For the text-containing cell, return its midpoint in [x, y] coordinate format. 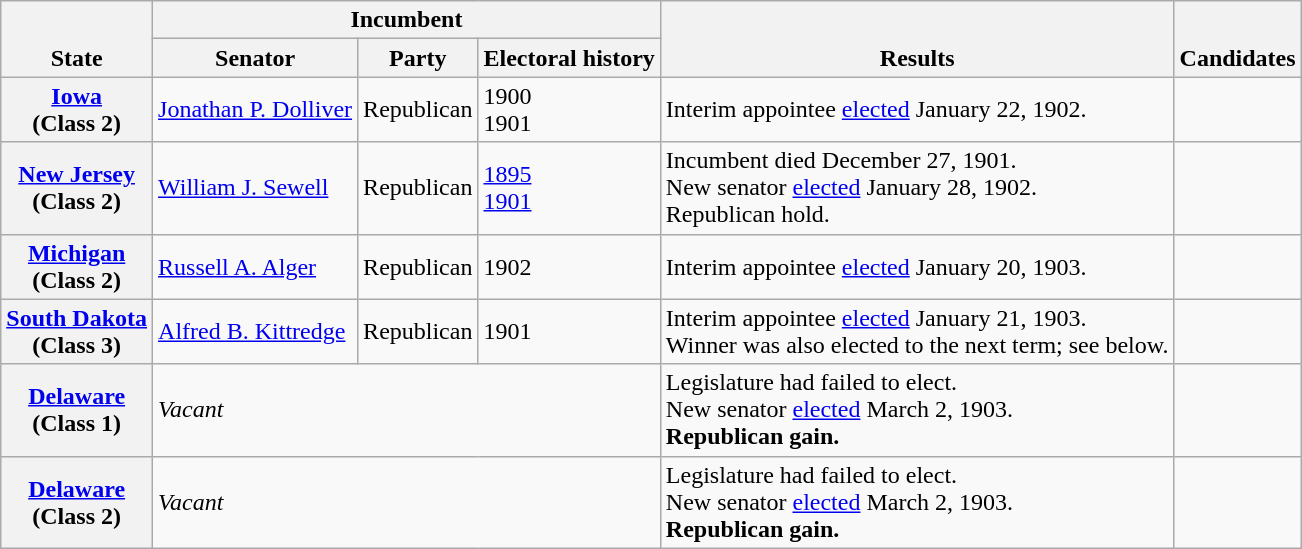
Michigan(Class 2) [77, 266]
Interim appointee elected January 22, 1902. [917, 110]
1902 [569, 266]
Party [418, 58]
18951901 [569, 188]
Incumbent died December 27, 1901.New senator elected January 28, 1902.Republican hold. [917, 188]
Delaware(Class 1) [77, 410]
State [77, 39]
Delaware(Class 2) [77, 502]
Senator [256, 58]
New Jersey(Class 2) [77, 188]
Results [917, 39]
South Dakota(Class 3) [77, 332]
Iowa(Class 2) [77, 110]
1901 [569, 332]
Electoral history [569, 58]
Alfred B. Kittredge [256, 332]
Interim appointee elected January 21, 1903.Winner was also elected to the next term; see below. [917, 332]
William J. Sewell [256, 188]
Candidates [1238, 39]
1900 1901 [569, 110]
Interim appointee elected January 20, 1903. [917, 266]
Jonathan P. Dolliver [256, 110]
Incumbent [407, 20]
Russell A. Alger [256, 266]
